Find where the given text appears and provide that cell's center as [X, Y] coordinate. 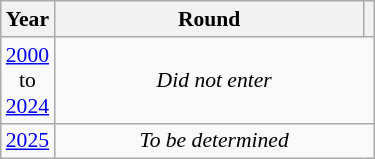
Year [28, 19]
To be determined [214, 141]
Did not enter [214, 80]
2025 [28, 141]
Round [209, 19]
2000to2024 [28, 80]
